Detect which cell encompasses the target text, then output its [x, y] center coordinate. 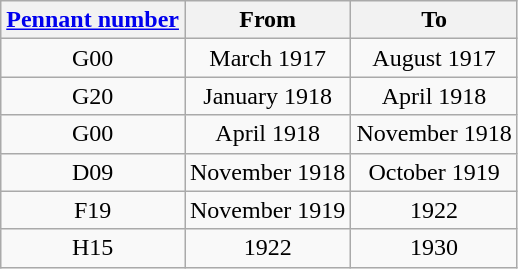
H15 [93, 248]
March 1917 [267, 58]
August 1917 [434, 58]
To [434, 20]
Pennant number [93, 20]
From [267, 20]
G20 [93, 96]
D09 [93, 172]
October 1919 [434, 172]
1930 [434, 248]
November 1919 [267, 210]
January 1918 [267, 96]
F19 [93, 210]
